Detect which cell encompasses the target text, then output its [x, y] center coordinate. 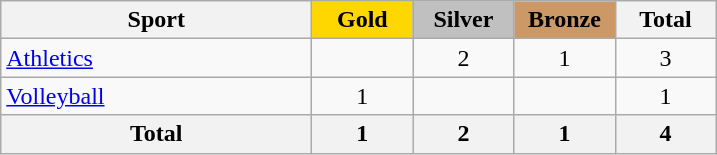
Sport [156, 20]
Volleyball [156, 96]
Athletics [156, 58]
3 [666, 58]
Gold [362, 20]
Silver [464, 20]
Bronze [564, 20]
4 [666, 134]
